Capture the cell that displays the provided text and extract its (X, Y) central coordinate. 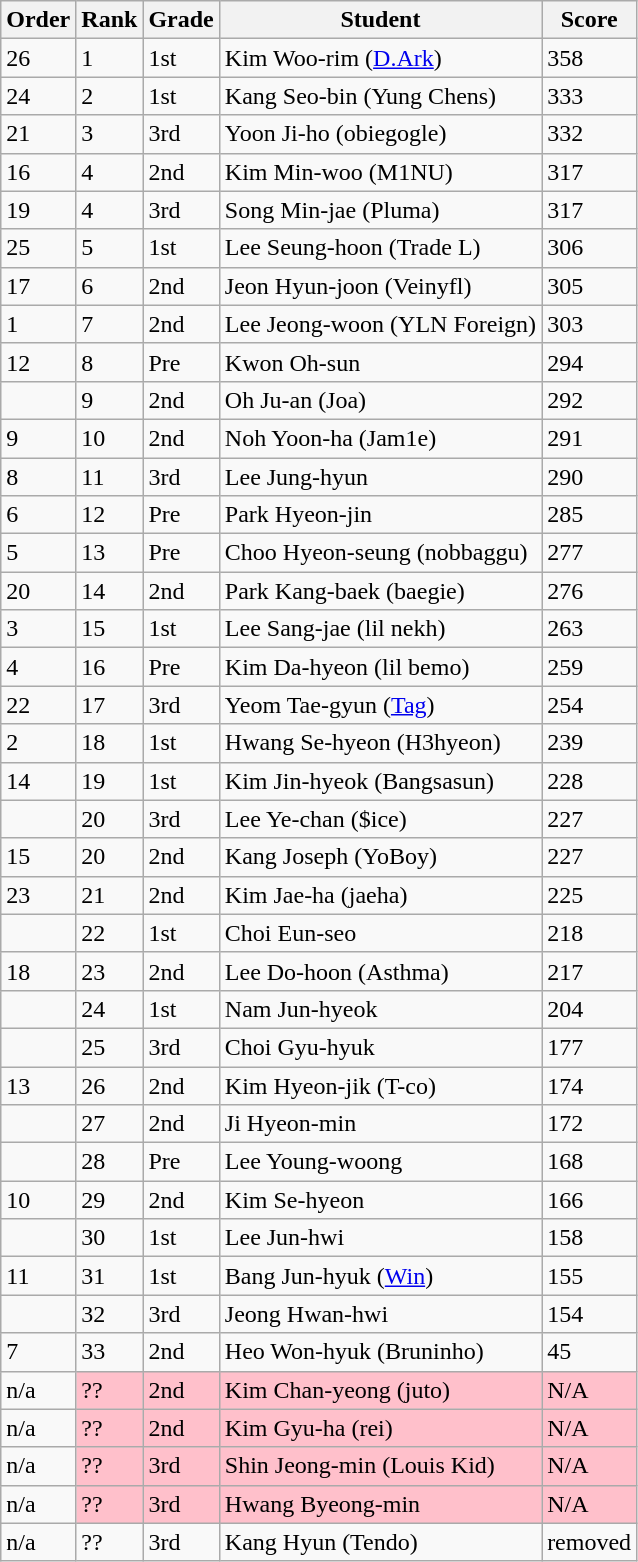
Lee Jun-hwi (380, 1238)
Order (38, 20)
Score (590, 20)
Noh Yoon-ha (Jam1e) (380, 438)
Lee Sang-jae (lil nekh) (380, 629)
Kim Gyu-ha (rei) (380, 1428)
263 (590, 629)
239 (590, 743)
Choo Hyeon-seung (nobbaggu) (380, 553)
Kang Joseph (YoBoy) (380, 857)
Hwang Se-hyeon (H3hyeon) (380, 743)
Song Min-jae (Pluma) (380, 210)
Lee Do-hoon (Asthma) (380, 971)
Jeong Hwan-hwi (380, 1314)
294 (590, 362)
Kwon Oh-sun (380, 362)
155 (590, 1276)
Choi Gyu-hyuk (380, 1047)
292 (590, 400)
Grade (181, 20)
218 (590, 933)
Kim Se-hyeon (380, 1200)
32 (110, 1314)
Yeom Tae-gyun (Tag) (380, 705)
Kim Woo-rim (D.Ark) (380, 58)
Jeon Hyun-joon (Veinyfl) (380, 286)
Lee Young-woong (380, 1162)
33 (110, 1352)
254 (590, 705)
30 (110, 1238)
Kim Chan-yeong (juto) (380, 1390)
Ji Hyeon-min (380, 1124)
27 (110, 1124)
333 (590, 96)
Lee Seung-hoon (Trade L) (380, 248)
154 (590, 1314)
Oh Ju-an (Joa) (380, 400)
276 (590, 591)
Kim Jae-ha (jaeha) (380, 895)
Choi Eun-seo (380, 933)
291 (590, 438)
Kim Jin-hyeok (Bangsasun) (380, 781)
Kang Seo-bin (Yung Chens) (380, 96)
172 (590, 1124)
305 (590, 286)
28 (110, 1162)
Rank (110, 20)
Hwang Byeong-min (380, 1504)
158 (590, 1238)
290 (590, 477)
358 (590, 58)
277 (590, 553)
303 (590, 324)
204 (590, 1009)
45 (590, 1352)
removed (590, 1542)
Park Kang-baek (baegie) (380, 591)
Kim Da-hyeon (lil bemo) (380, 667)
306 (590, 248)
Student (380, 20)
Park Hyeon-jin (380, 515)
166 (590, 1200)
Shin Jeong-min (Louis Kid) (380, 1466)
217 (590, 971)
259 (590, 667)
225 (590, 895)
Kang Hyun (Tendo) (380, 1542)
Heo Won-hyuk (Bruninho) (380, 1352)
Kim Min-woo (M1NU) (380, 172)
332 (590, 134)
Lee Jeong-woon (YLN Foreign) (380, 324)
228 (590, 781)
Lee Ye-chan ($ice) (380, 819)
Kim Hyeon-jik (T-co) (380, 1085)
285 (590, 515)
31 (110, 1276)
Lee Jung-hyun (380, 477)
Nam Jun-hyeok (380, 1009)
168 (590, 1162)
Bang Jun-hyuk (Win) (380, 1276)
174 (590, 1085)
29 (110, 1200)
177 (590, 1047)
Yoon Ji-ho (obiegogle) (380, 134)
